Search for the cell housing the specified text and yield its [X, Y] center coordinate. 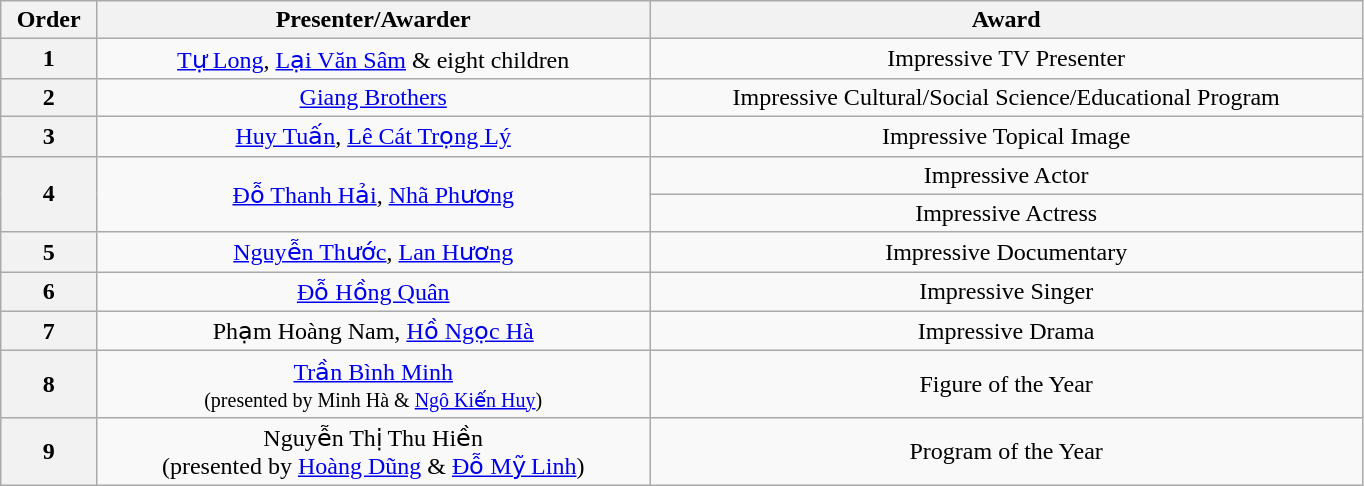
4 [49, 194]
Phạm Hoàng Nam, Hồ Ngọc Hà [374, 331]
Tự Long, Lại Văn Sâm & eight children [374, 59]
Impressive Topical Image [1006, 136]
Nguyễn Thị Thu Hiền (presented by Hoàng Dũng & Đỗ Mỹ Linh) [374, 451]
Impressive TV Presenter [1006, 59]
Đỗ Thanh Hải, Nhã Phương [374, 194]
9 [49, 451]
Trần Bình Minh (presented by Minh Hà & Ngô Kiến Huy) [374, 384]
Impressive Documentary [1006, 252]
Order [49, 20]
Impressive Actor [1006, 175]
1 [49, 59]
2 [49, 97]
6 [49, 292]
Impressive Drama [1006, 331]
8 [49, 384]
Impressive Singer [1006, 292]
3 [49, 136]
Figure of the Year [1006, 384]
5 [49, 252]
Giang Brothers [374, 97]
Huy Tuấn, Lê Cát Trọng Lý [374, 136]
Impressive Actress [1006, 213]
Program of the Year [1006, 451]
Presenter/Awarder [374, 20]
7 [49, 331]
Đỗ Hồng Quân [374, 292]
Nguyễn Thước, Lan Hương [374, 252]
Award [1006, 20]
Impressive Cultural/Social Science/Educational Program [1006, 97]
